Output the [X, Y] coordinate of the center of the cell containing the given text.  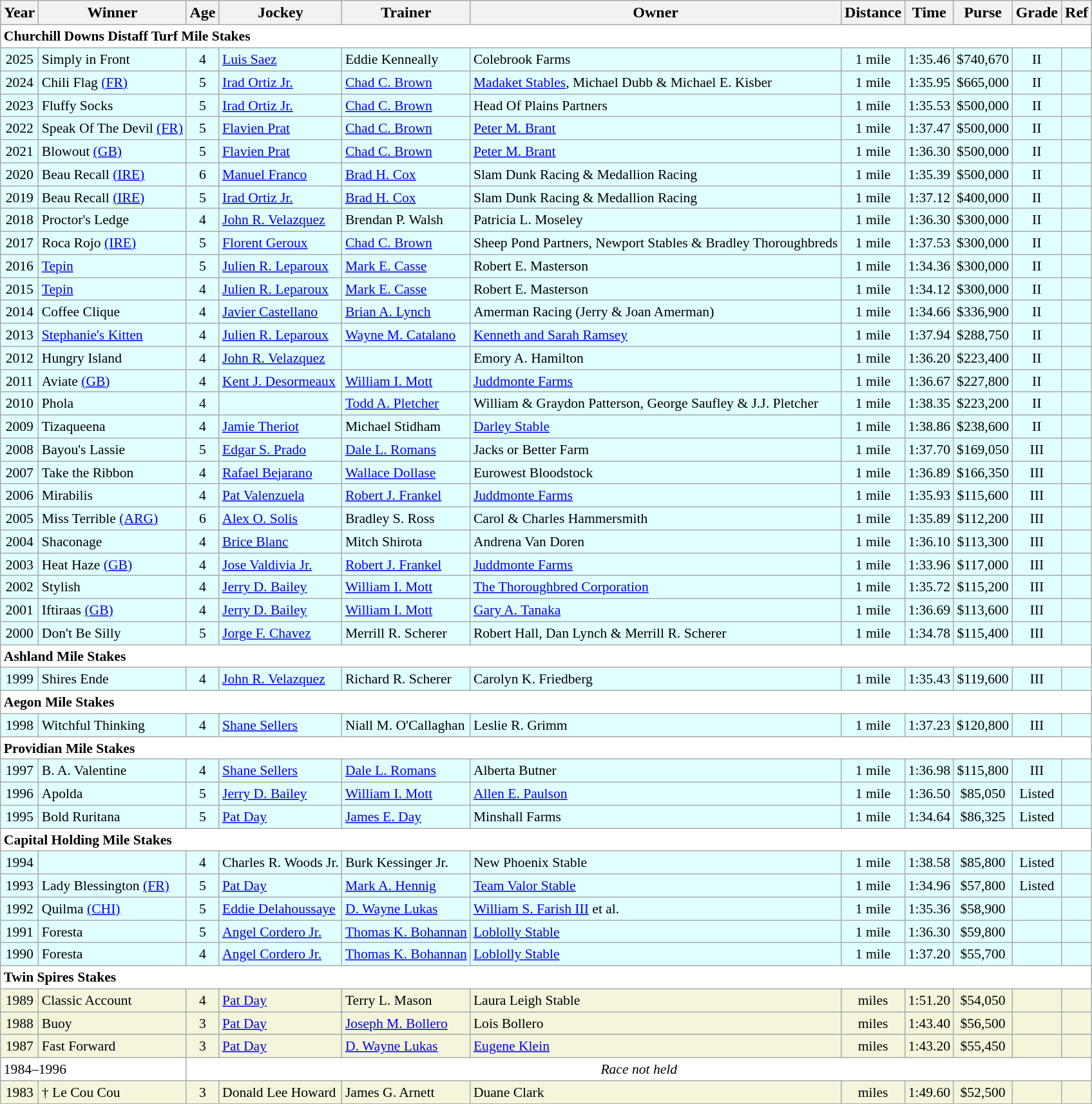
Andrena Van Doren [656, 542]
1:34.78 [929, 633]
Stylish [112, 587]
Brian A. Lynch [406, 312]
2018 [19, 220]
Eugene Klein [656, 1046]
William & Graydon Patterson, George Saufley & J.J. Pletcher [656, 404]
Shires Ende [112, 679]
2007 [19, 473]
$55,700 [983, 955]
2013 [19, 335]
1998 [19, 725]
$54,050 [983, 1000]
2023 [19, 106]
1990 [19, 955]
New Phoenix Stable [656, 862]
Alberta Butner [656, 771]
Stephanie's Kitten [112, 335]
Laura Leigh Stable [656, 1000]
Colebrook Farms [656, 59]
Manuel Franco [281, 175]
$55,450 [983, 1046]
1:35.95 [929, 82]
Terry L. Mason [406, 1000]
Coffee Clique [112, 312]
$223,400 [983, 358]
Simply in Front [112, 59]
Aviate (GB) [112, 381]
1:38.86 [929, 426]
1:36.20 [929, 358]
Merrill R. Scherer [406, 633]
$85,050 [983, 794]
$56,500 [983, 1023]
Aegon Mile Stakes [546, 702]
Jorge F. Chavez [281, 633]
1:34.66 [929, 312]
1:35.43 [929, 679]
2024 [19, 82]
Leslie R. Grimm [656, 725]
1:35.39 [929, 175]
Providian Mile Stakes [546, 748]
Jacks or Better Farm [656, 450]
1999 [19, 679]
1984–1996 [93, 1069]
† Le Cou Cou [112, 1092]
1:37.20 [929, 955]
1:34.12 [929, 289]
1995 [19, 817]
Brice Blanc [281, 542]
1:51.20 [929, 1000]
Donald Lee Howard [281, 1092]
Niall M. O'Callaghan [406, 725]
Quilma (CHI) [112, 909]
Phola [112, 404]
Madaket Stables, Michael Dubb & Michael E. Kisber [656, 82]
$86,325 [983, 817]
$52,500 [983, 1092]
Don't Be Silly [112, 633]
Shaconage [112, 542]
Jose Valdivia Jr. [281, 564]
$85,800 [983, 862]
2006 [19, 495]
Heat Haze (GB) [112, 564]
B. A. Valentine [112, 771]
1:36.67 [929, 381]
James G. Arnett [406, 1092]
Hungry Island [112, 358]
Buoy [112, 1023]
2009 [19, 426]
$115,600 [983, 495]
1994 [19, 862]
Chili Flag (FR) [112, 82]
Lois Bollero [656, 1023]
Wallace Dollase [406, 473]
Miss Terrible (ARG) [112, 519]
1:38.58 [929, 862]
1:34.36 [929, 266]
Todd A. Pletcher [406, 404]
1:36.69 [929, 610]
Iftiraas (GB) [112, 610]
2021 [19, 151]
$166,350 [983, 473]
Luis Saez [281, 59]
Alex O. Solis [281, 519]
2016 [19, 266]
1993 [19, 886]
$120,800 [983, 725]
1:37.47 [929, 128]
Sheep Pond Partners, Newport Stables & Bradley Thoroughbreds [656, 243]
2012 [19, 358]
$59,800 [983, 931]
Proctor's Ledge [112, 220]
2015 [19, 289]
Bold Ruritana [112, 817]
Fluffy Socks [112, 106]
1:35.36 [929, 909]
Carol & Charles Hammersmith [656, 519]
$115,400 [983, 633]
1:49.60 [929, 1092]
$665,000 [983, 82]
Ashland Mile Stakes [546, 656]
Take the Ribbon [112, 473]
1:37.23 [929, 725]
1:35.89 [929, 519]
1:36.10 [929, 542]
Witchful Thinking [112, 725]
Fast Forward [112, 1046]
1:37.94 [929, 335]
2025 [19, 59]
Ref [1077, 13]
1:38.35 [929, 404]
Bayou's Lassie [112, 450]
$57,800 [983, 886]
2019 [19, 197]
Eddie Kenneally [406, 59]
Tizaqueena [112, 426]
$58,900 [983, 909]
William S. Farish III et al. [656, 909]
$227,800 [983, 381]
Florent Geroux [281, 243]
Carolyn K. Friedberg [656, 679]
Mitch Shirota [406, 542]
$740,670 [983, 59]
1:36.89 [929, 473]
Eurowest Bloodstock [656, 473]
$169,050 [983, 450]
2000 [19, 633]
Mark A. Hennig [406, 886]
Wayne M. Catalano [406, 335]
$223,200 [983, 404]
Bradley S. Ross [406, 519]
Head Of Plains Partners [656, 106]
The Thoroughbred Corporation [656, 587]
Darley Stable [656, 426]
Amerman Racing (Jerry & Joan Amerman) [656, 312]
1:37.53 [929, 243]
2022 [19, 128]
$288,750 [983, 335]
2011 [19, 381]
Gary A. Tanaka [656, 610]
2014 [19, 312]
Roca Rojo (IRE) [112, 243]
$115,200 [983, 587]
1983 [19, 1092]
Allen E. Paulson [656, 794]
Jockey [281, 13]
Burk Kessinger Jr. [406, 862]
Mirabilis [112, 495]
Kent J. Desormeaux [281, 381]
Duane Clark [656, 1092]
Time [929, 13]
Robert Hall, Dan Lynch & Merrill R. Scherer [656, 633]
1:34.96 [929, 886]
1:43.40 [929, 1023]
1:33.96 [929, 564]
1989 [19, 1000]
1:37.70 [929, 450]
Michael Stidham [406, 426]
Charles R. Woods Jr. [281, 862]
Churchill Downs Distaff Turf Mile Stakes [546, 37]
Lady Blessington (FR) [112, 886]
1988 [19, 1023]
1:36.50 [929, 794]
Joseph M. Bollero [406, 1023]
2020 [19, 175]
Winner [112, 13]
Grade [1037, 13]
2001 [19, 610]
Team Valor Stable [656, 886]
$400,000 [983, 197]
2003 [19, 564]
1:37.12 [929, 197]
2010 [19, 404]
1996 [19, 794]
Richard R. Scherer [406, 679]
Owner [656, 13]
Twin Spires Stakes [546, 977]
Jamie Theriot [281, 426]
Rafael Bejarano [281, 473]
Classic Account [112, 1000]
Minshall Farms [656, 817]
$113,300 [983, 542]
2002 [19, 587]
1:35.53 [929, 106]
$119,600 [983, 679]
1:34.64 [929, 817]
Capital Holding Mile Stakes [546, 840]
Patricia L. Moseley [656, 220]
$112,200 [983, 519]
2008 [19, 450]
Race not held [639, 1069]
$113,600 [983, 610]
2017 [19, 243]
1:35.46 [929, 59]
Brendan P. Walsh [406, 220]
James E. Day [406, 817]
1:35.72 [929, 587]
$115,800 [983, 771]
Pat Valenzuela [281, 495]
1:43.20 [929, 1046]
1991 [19, 931]
Kenneth and Sarah Ramsey [656, 335]
1987 [19, 1046]
1:36.98 [929, 771]
$117,000 [983, 564]
Apolda [112, 794]
Eddie Delahoussaye [281, 909]
Edgar S. Prado [281, 450]
1997 [19, 771]
Trainer [406, 13]
Speak Of The Devil (FR) [112, 128]
1992 [19, 909]
2005 [19, 519]
Year [19, 13]
2004 [19, 542]
Purse [983, 13]
1:35.93 [929, 495]
Emory A. Hamilton [656, 358]
Distance [874, 13]
Blowout (GB) [112, 151]
Javier Castellano [281, 312]
$336,900 [983, 312]
$238,600 [983, 426]
Age [202, 13]
